Capture the cell that displays the provided text and extract its (X, Y) central coordinate. 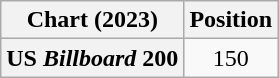
Chart (2023) (92, 20)
150 (231, 58)
Position (231, 20)
US Billboard 200 (92, 58)
